Output the (x, y) coordinate of the center of the cell containing the given text.  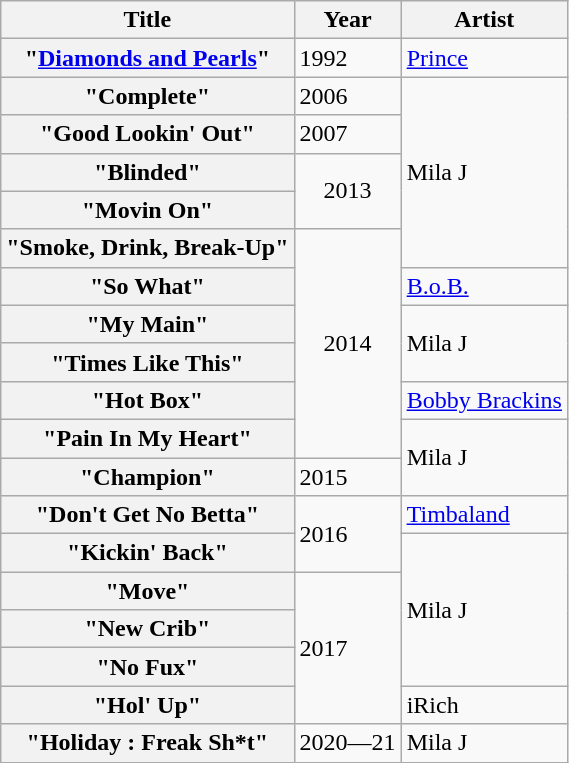
"Move" (148, 591)
"Champion" (148, 477)
2015 (348, 477)
2007 (348, 134)
"Blinded" (148, 172)
Title (148, 20)
2016 (348, 534)
iRich (484, 705)
Bobby Brackins (484, 400)
2017 (348, 648)
2006 (348, 96)
B.o.B. (484, 286)
2013 (348, 191)
"Don't Get No Betta" (148, 515)
"So What" (148, 286)
"Complete" (148, 96)
Year (348, 20)
"Good Lookin' Out" (148, 134)
1992 (348, 58)
"Pain In My Heart" (148, 438)
"Hot Box" (148, 400)
"Smoke, Drink, Break-Up" (148, 248)
2014 (348, 343)
2020—21 (348, 743)
Prince (484, 58)
"Hol' Up" (148, 705)
"Kickin' Back" (148, 553)
"New Crib" (148, 629)
Timbaland (484, 515)
"Times Like This" (148, 362)
"Movin On" (148, 210)
Artist (484, 20)
"Holiday : Freak Sh*t" (148, 743)
"Diamonds and Pearls" (148, 58)
"No Fux" (148, 667)
"My Main" (148, 324)
